Output the [X, Y] coordinate of the center of the cell containing the given text.  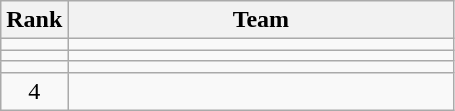
4 [34, 91]
Team [261, 20]
Rank [34, 20]
